Return [x, y] of the center of cell containing provided text 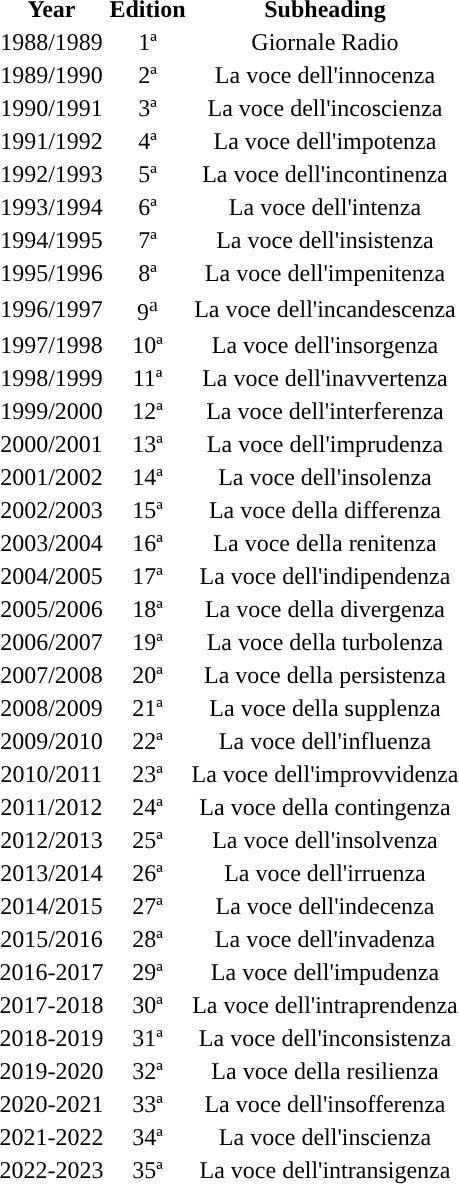
17ª [148, 576]
4ª [148, 141]
25ª [148, 840]
14ª [148, 477]
12ª [148, 411]
13ª [148, 444]
1ª [148, 42]
11ª [148, 378]
30ª [148, 1005]
15ª [148, 510]
27ª [148, 906]
8ª [148, 273]
29ª [148, 972]
32ª [148, 1071]
16ª [148, 543]
23ª [148, 774]
7ª [148, 240]
5ª [148, 174]
26ª [148, 873]
2ª [148, 75]
19ª [148, 642]
18ª [148, 609]
20ª [148, 675]
21ª [148, 708]
9a [148, 309]
22ª [148, 741]
33ª [148, 1104]
10ª [148, 345]
24ª [148, 807]
34ª [148, 1137]
31ª [148, 1038]
3ª [148, 108]
6ª [148, 207]
28ª [148, 939]
